Locate the cell with the specified text and output its (X, Y) center coordinate. 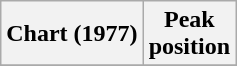
Chart (1977) (72, 34)
Peakposition (189, 34)
